Extract the (X, Y) coordinate from the center of the cell holding the provided text.  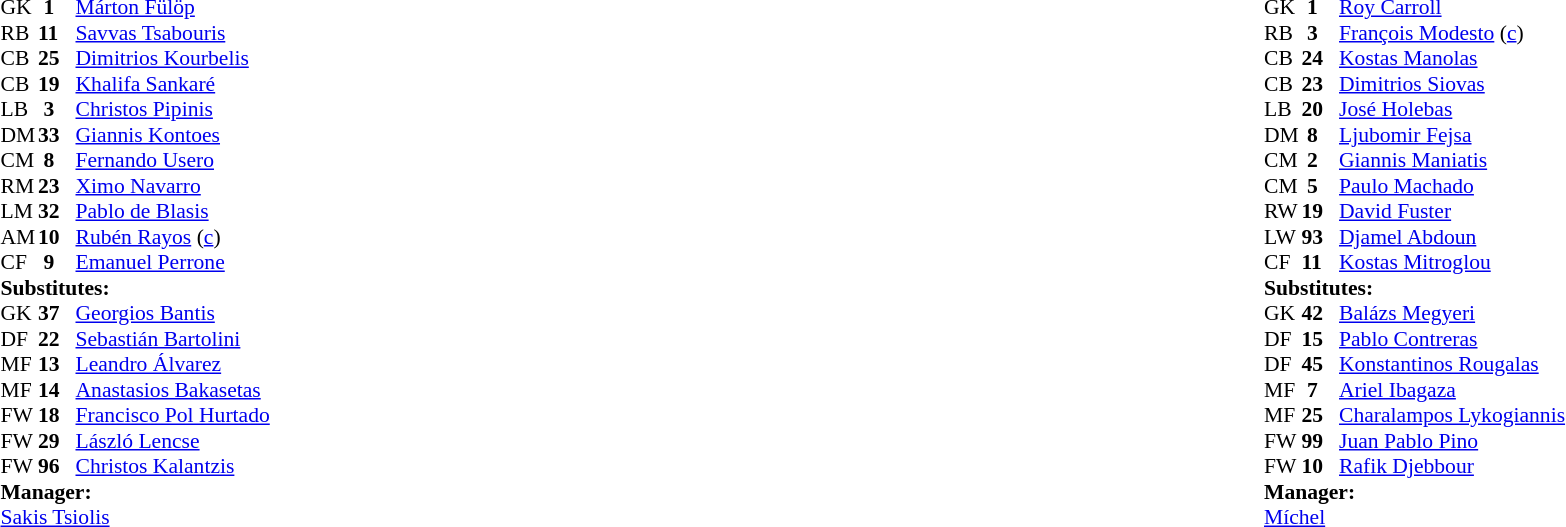
96 (57, 467)
13 (57, 365)
15 (1321, 339)
Konstantinos Rougalas (1452, 365)
93 (1321, 237)
Kostas Manolas (1452, 59)
Pablo Contreras (1452, 339)
José Holebas (1452, 109)
32 (57, 211)
18 (57, 415)
24 (1321, 59)
Balázs Megyeri (1452, 313)
Christos Kalantzis (173, 467)
Sebastián Bartolini (173, 339)
Savvas Tsabouris (173, 33)
Khalifa Sankaré (173, 84)
Juan Pablo Pino (1452, 441)
22 (57, 339)
14 (57, 390)
Giannis Maniatis (1452, 161)
2 (1321, 161)
5 (1321, 186)
Charalampos Lykogiannis (1452, 415)
99 (1321, 441)
Francisco Pol Hurtado (173, 415)
Dimitrios Kourbelis (173, 59)
Ljubomir Fejsa (1452, 135)
LM (19, 211)
AM (19, 237)
9 (57, 263)
Ariel Ibagaza (1452, 390)
Fernando Usero (173, 161)
Ximo Navarro (173, 186)
45 (1321, 365)
33 (57, 135)
RM (19, 186)
29 (57, 441)
Paulo Machado (1452, 186)
RW (1283, 211)
Emanuel Perrone (173, 263)
Kostas Mitroglou (1452, 263)
37 (57, 313)
42 (1321, 313)
David Fuster (1452, 211)
LW (1283, 237)
7 (1321, 390)
Giannis Kontoes (173, 135)
László Lencse (173, 441)
Dimitrios Siovas (1452, 84)
20 (1321, 109)
Anastasios Bakasetas (173, 390)
François Modesto (c) (1452, 33)
Djamel Abdoun (1452, 237)
Leandro Álvarez (173, 365)
Georgios Bantis (173, 313)
Rafik Djebbour (1452, 467)
Pablo de Blasis (173, 211)
Christos Pipinis (173, 109)
Rubén Rayos (c) (173, 237)
